Search for the cell housing the specified text and yield its (x, y) center coordinate. 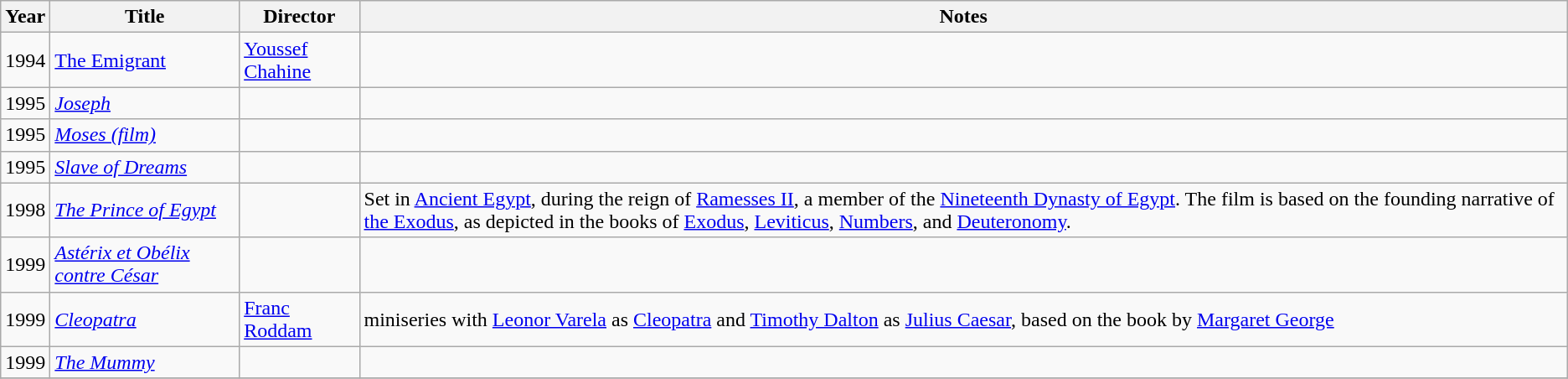
miniseries with Leonor Varela as Cleopatra and Timothy Dalton as Julius Caesar, based on the book by Margaret George (963, 319)
Year (25, 17)
Notes (963, 17)
Youssef Chahine (300, 60)
Slave of Dreams (145, 167)
The Emigrant (145, 60)
Director (300, 17)
The Prince of Egypt (145, 210)
Cleopatra (145, 319)
Title (145, 17)
1998 (25, 210)
The Mummy (145, 362)
Moses (film) (145, 135)
Franc Roddam (300, 319)
1994 (25, 60)
Joseph (145, 103)
Astérix et Obélix contre César (145, 265)
